Find where the given text appears and provide that cell's center as (X, Y) coordinate. 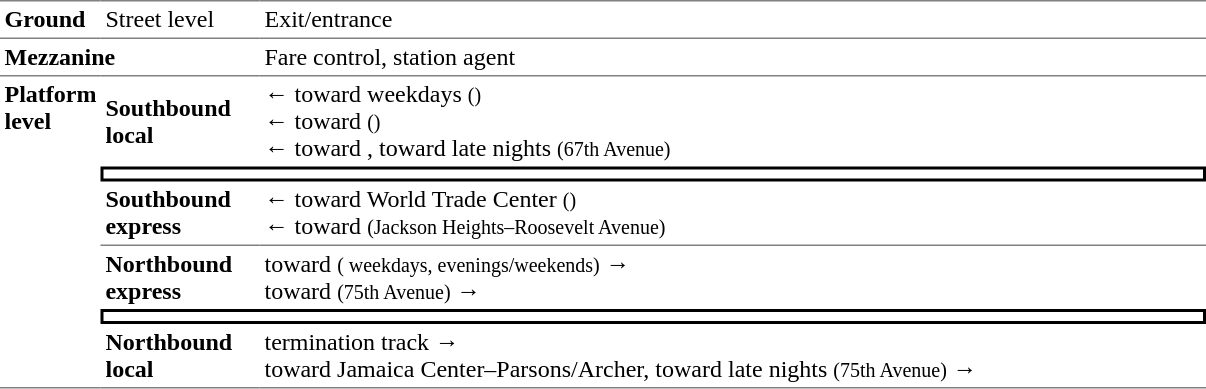
termination track → toward Jamaica Center–Parsons/Archer, toward late nights (75th Avenue) → (733, 356)
Platform level (50, 232)
Exit/entrance (733, 20)
Ground (50, 20)
toward ( weekdays, evenings/weekends) → toward (75th Avenue) → (733, 278)
← toward weekdays ()← toward ()← toward , toward late nights (67th Avenue) (733, 121)
Northbound express (180, 278)
Street level (180, 20)
Southbound express (180, 214)
Northbound local (180, 356)
Southbound local (180, 121)
← toward World Trade Center ()← toward (Jackson Heights–Roosevelt Avenue) (733, 214)
Mezzanine (130, 57)
Fare control, station agent (733, 57)
